From the cell containing the given text, extract its center point as [x, y] coordinate. 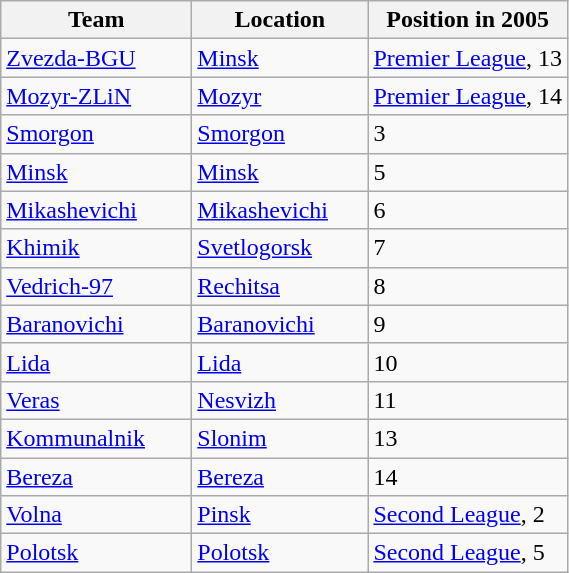
Kommunalnik [96, 438]
Location [280, 20]
Vedrich-97 [96, 286]
7 [468, 248]
Mozyr-ZLiN [96, 96]
13 [468, 438]
Volna [96, 515]
Premier League, 13 [468, 58]
Slonim [280, 438]
Second League, 2 [468, 515]
Nesvizh [280, 400]
Pinsk [280, 515]
Svetlogorsk [280, 248]
Team [96, 20]
Premier League, 14 [468, 96]
Second League, 5 [468, 553]
Position in 2005 [468, 20]
11 [468, 400]
10 [468, 362]
Khimik [96, 248]
Rechitsa [280, 286]
14 [468, 477]
8 [468, 286]
Veras [96, 400]
6 [468, 210]
5 [468, 172]
3 [468, 134]
9 [468, 324]
Zvezda-BGU [96, 58]
Mozyr [280, 96]
